Determine the [X, Y] coordinate at the center of the cell enclosing the given text.  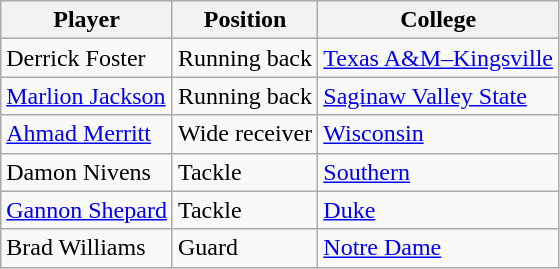
Ahmad Merritt [87, 134]
Wide receiver [244, 134]
Brad Williams [87, 248]
Marlion Jackson [87, 96]
Texas A&M–Kingsville [438, 58]
Duke [438, 210]
Gannon Shepard [87, 210]
Damon Nivens [87, 172]
College [438, 20]
Guard [244, 248]
Player [87, 20]
Southern [438, 172]
Notre Dame [438, 248]
Derrick Foster [87, 58]
Saginaw Valley State [438, 96]
Position [244, 20]
Wisconsin [438, 134]
